Output the (X, Y) coordinate of the center of the cell containing the given text.  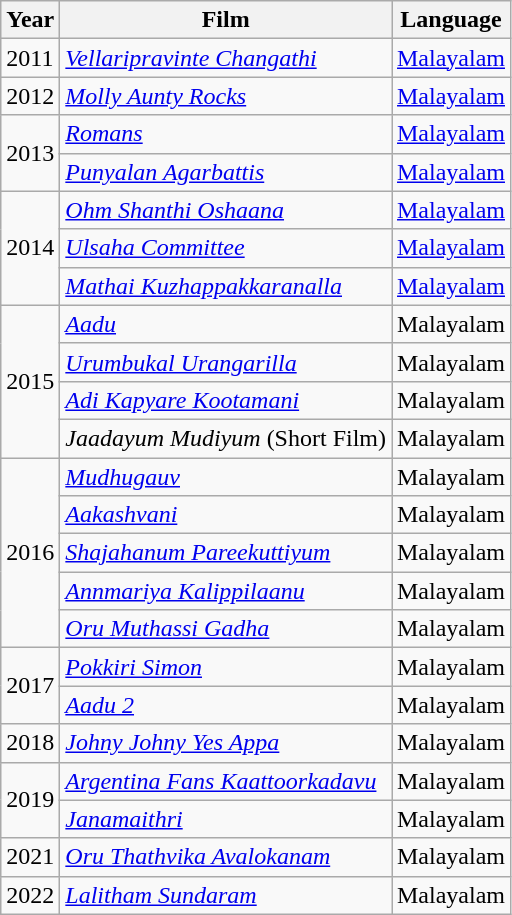
Vellaripravinte Changathi (226, 58)
Pokkiri Simon (226, 667)
2017 (30, 686)
2018 (30, 743)
2015 (30, 381)
Argentina Fans Kaattoorkadavu (226, 781)
2014 (30, 248)
Adi Kapyare Kootamani (226, 400)
Johny Johny Yes Appa (226, 743)
Jaadayum Mudiyum (Short Film) (226, 438)
Punyalan Agarbattis (226, 172)
Ulsaha Committee (226, 248)
Mudhugauv (226, 477)
Film (226, 20)
Aadu (226, 324)
2011 (30, 58)
Aadu 2 (226, 705)
Urumbukal Urangarilla (226, 362)
Oru Muthassi Gadha (226, 629)
2021 (30, 857)
2012 (30, 96)
2016 (30, 553)
Year (30, 20)
2019 (30, 800)
Ohm Shanthi Oshaana (226, 210)
Mathai Kuzhappakkaranalla (226, 286)
Annmariya Kalippilaanu (226, 591)
2013 (30, 153)
Oru Thathvika Avalokanam (226, 857)
2022 (30, 895)
Language (452, 20)
Romans (226, 134)
Janamaithri (226, 819)
Shajahanum Pareekuttiyum (226, 553)
Molly Aunty Rocks (226, 96)
Lalitham Sundaram (226, 895)
Aakashvani (226, 515)
